Return the (X, Y) coordinate for the center point of the cell that contains the specified text.  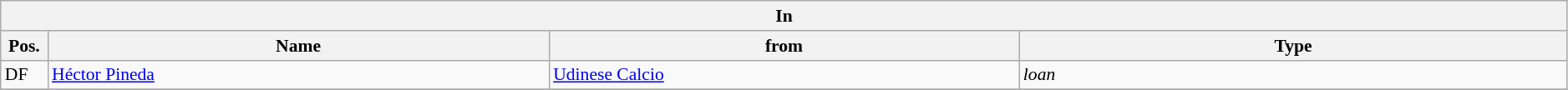
Type (1293, 46)
loan (1293, 75)
from (784, 46)
Udinese Calcio (784, 75)
Héctor Pineda (298, 75)
DF (24, 75)
Pos. (24, 46)
Name (298, 46)
In (784, 16)
